Return the (X, Y) coordinate for the center point of the cell that contains the specified text.  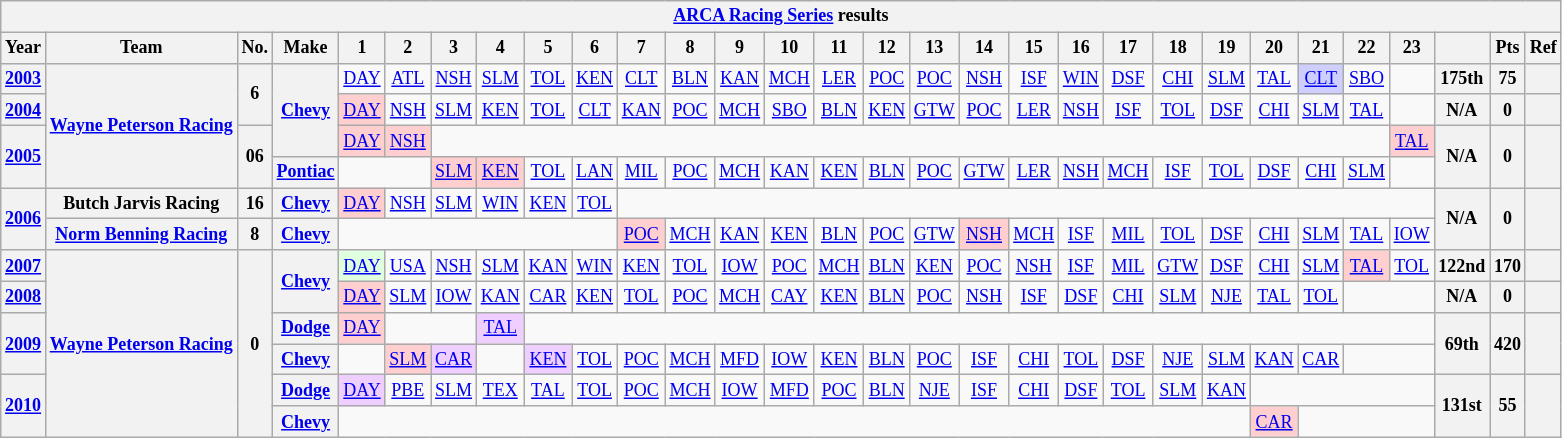
2010 (24, 406)
21 (1321, 48)
55 (1508, 406)
Make (306, 48)
ARCA Racing Series results (781, 16)
Year (24, 48)
Butch Jarvis Racing (141, 204)
CAY (789, 296)
175th (1462, 78)
10 (789, 48)
2003 (24, 78)
20 (1274, 48)
170 (1508, 266)
No. (254, 48)
Ref (1543, 48)
13 (935, 48)
420 (1508, 343)
Pontiac (306, 172)
1 (362, 48)
2007 (24, 266)
18 (1178, 48)
17 (1128, 48)
06 (254, 156)
2005 (24, 156)
14 (984, 48)
7 (641, 48)
23 (1412, 48)
USA (408, 266)
LAN (595, 172)
11 (839, 48)
Team (141, 48)
2008 (24, 296)
4 (500, 48)
9 (740, 48)
ATL (408, 78)
19 (1227, 48)
75 (1508, 78)
5 (548, 48)
2004 (24, 110)
2006 (24, 219)
22 (1367, 48)
2 (408, 48)
PBE (408, 390)
2009 (24, 343)
Norm Benning Racing (141, 234)
12 (887, 48)
TEX (500, 390)
Pts (1508, 48)
131st (1462, 406)
69th (1462, 343)
3 (454, 48)
15 (1034, 48)
122nd (1462, 266)
